Output the (x, y) coordinate of the center of the cell containing the given text.  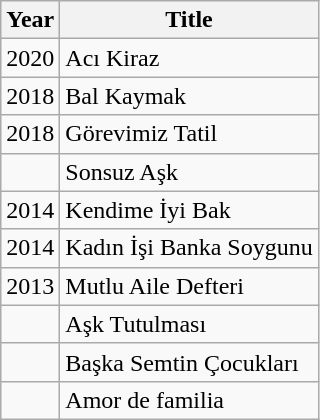
Year (30, 20)
Amor de familia (189, 400)
Acı Kiraz (189, 58)
Başka Semtin Çocukları (189, 362)
Aşk Tutulması (189, 324)
2020 (30, 58)
Kadın İşi Banka Soygunu (189, 248)
Kendime İyi Bak (189, 210)
Sonsuz Aşk (189, 172)
Mutlu Aile Defteri (189, 286)
2013 (30, 286)
Bal Kaymak (189, 96)
Title (189, 20)
Görevimiz Tatil (189, 134)
